Locate the cell with the specified text and output its [x, y] center coordinate. 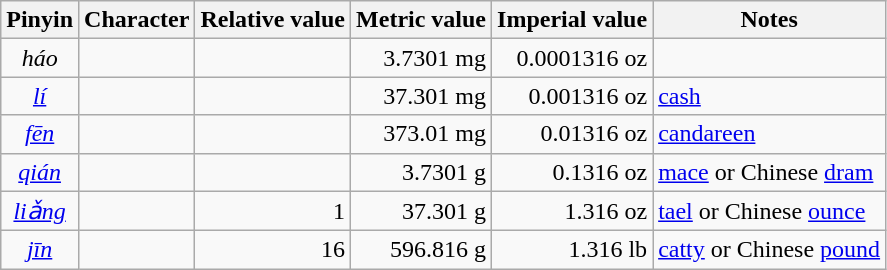
catty or Chinese pound [770, 250]
fēn [40, 134]
0.01316 oz [572, 134]
Character [137, 20]
3.7301 mg [422, 58]
37.301 mg [422, 96]
3.7301 g [422, 172]
1.316 oz [572, 211]
0.001316 oz [572, 96]
373.01 mg [422, 134]
16 [273, 250]
candareen [770, 134]
liǎng [40, 211]
tael or Chinese ounce [770, 211]
qián [40, 172]
1 [273, 211]
mace or Chinese dram [770, 172]
0.1316 oz [572, 172]
jīn [40, 250]
0.0001316 oz [572, 58]
1.316 lb [572, 250]
Notes [770, 20]
Metric value [422, 20]
cash [770, 96]
lí [40, 96]
Imperial value [572, 20]
37.301 g [422, 211]
Relative value [273, 20]
háo [40, 58]
Pinyin [40, 20]
596.816 g [422, 250]
